Detect which cell encompasses the target text, then output its (X, Y) center coordinate. 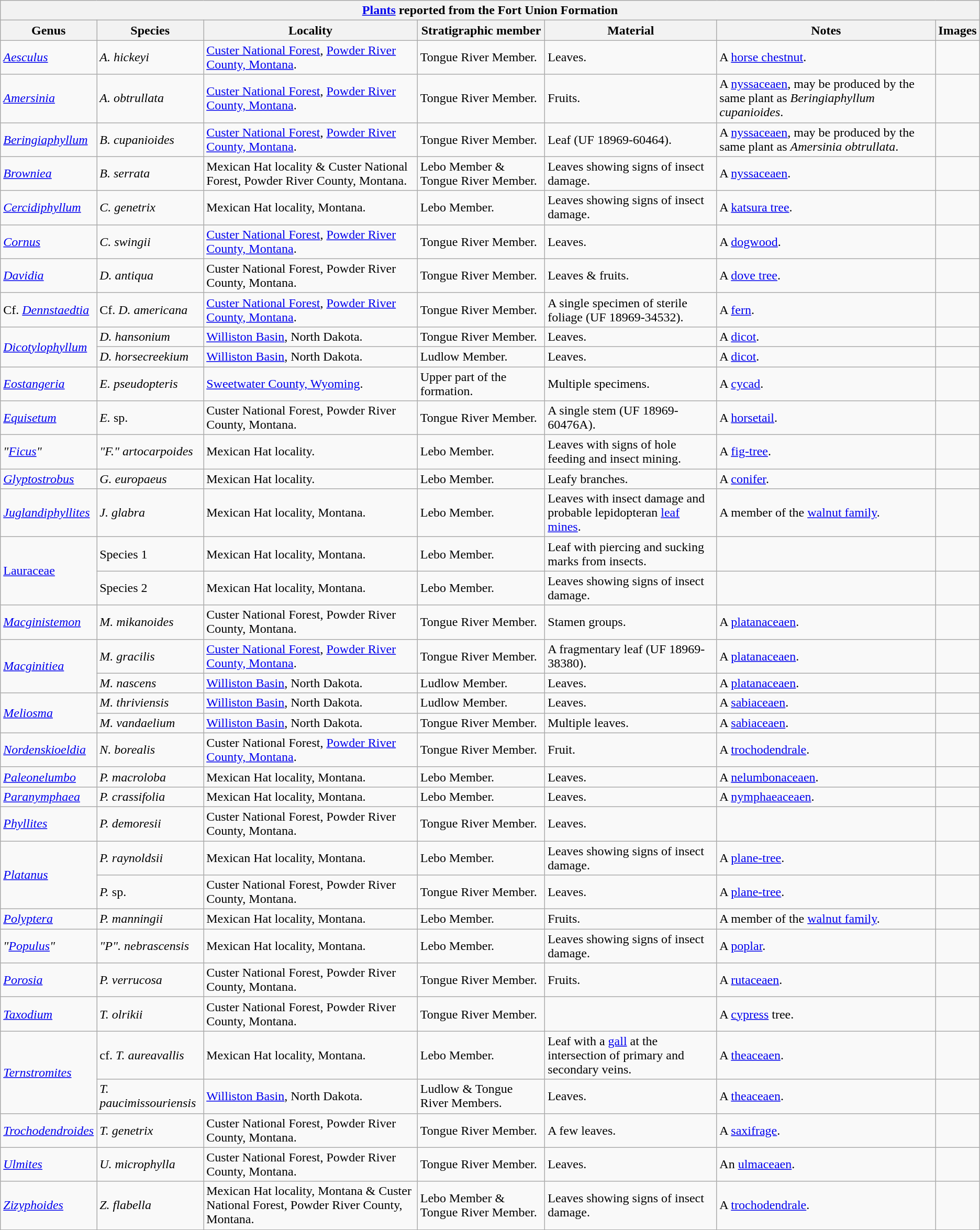
Notes (826, 30)
M. thriviensis (150, 703)
T. genetrix (150, 1131)
Ulmites (49, 1164)
Genus (49, 30)
Upper part of the formation. (481, 383)
B. cupanioides (150, 139)
P. crassifolia (150, 797)
P. raynoldsii (150, 857)
C. genetrix (150, 207)
Macginistemon (49, 622)
Dicotylophyllum (49, 346)
Stratigraphic member (481, 30)
A nymphaeaceaen. (826, 797)
Cornus (49, 242)
P. sp. (150, 892)
A saxifrage. (826, 1131)
D. hansonium (150, 337)
D. horsecreekium (150, 356)
E. pseudopteris (150, 383)
Sweetwater County, Wyoming. (311, 383)
Leaves with insect damage and probable lepidopteran leaf mines. (631, 513)
An ulmaceaen. (826, 1164)
P. demoresii (150, 824)
Zizyphoides (49, 1205)
Plants reported from the Fort Union Formation (490, 10)
C. swingii (150, 242)
A conifer. (826, 479)
Material (631, 30)
Davidia (49, 275)
G. europaeus (150, 479)
M. mikanoides (150, 622)
M. vandaelium (150, 723)
Species 1 (150, 554)
Ludlow & Tongue River Members. (481, 1096)
E. sp. (150, 418)
A single specimen of sterile foliage (UF 18969-34532). (631, 310)
A cypress tree. (826, 1014)
Paleonelumbo (49, 777)
Equisetum (49, 418)
P. manningii (150, 919)
D. antiqua (150, 275)
Porosia (49, 980)
A dove tree. (826, 275)
T. paucimissouriensis (150, 1096)
Glyptostrobus (49, 479)
U. microphylla (150, 1164)
"Ficus" (49, 452)
Cercidiphyllum (49, 207)
A nyssaceaen, may be produced by the same plant as Amersinia obtrullata. (826, 139)
A katsura tree. (826, 207)
T. olrikii (150, 1014)
Locality (311, 30)
A nyssaceaen. (826, 174)
Ternstromites (49, 1072)
Beringiaphyllum (49, 139)
Taxodium (49, 1014)
A horsetail. (826, 418)
Nordenskioeldia (49, 750)
Z. flabella (150, 1205)
Leaves & fruits. (631, 275)
Multiple leaves. (631, 723)
Juglandiphyllites (49, 513)
A cycad. (826, 383)
A horse chestnut. (826, 58)
Paranymphaea (49, 797)
"Populus" (49, 946)
Leaf with a gall at the intersection of primary and secondary veins. (631, 1055)
"P". nebrascensis (150, 946)
Multiple specimens. (631, 383)
A. hickeyi (150, 58)
Browniea (49, 174)
A. obtrullata (150, 98)
Leaf (UF 18969-60464). (631, 139)
A rutaceaen. (826, 980)
Mexican Hat locality & Custer National Forest, Powder River County, Montana. (311, 174)
Stamen groups. (631, 622)
Leaf with piercing and sucking marks from insects. (631, 554)
Leaves with signs of hole feeding and insect mining. (631, 452)
Macginitiea (49, 666)
J. glabra (150, 513)
Images (957, 30)
Species 2 (150, 588)
Aesculus (49, 58)
A fragmentary leaf (UF 18969-38380). (631, 656)
P. verrucosa (150, 980)
B. serrata (150, 174)
M. gracilis (150, 656)
A nelumbonaceaen. (826, 777)
Eostangeria (49, 383)
A dogwood. (826, 242)
A few leaves. (631, 1131)
Phyllites (49, 824)
P. macroloba (150, 777)
Cf. D. americana (150, 310)
Fruit. (631, 750)
Mexican Hat locality, Montana & Custer National Forest, Powder River County, Montana. (311, 1205)
Lauraceae (49, 571)
A single stem (UF 18969-60476A). (631, 418)
Meliosma (49, 713)
Platanus (49, 875)
A nyssaceaen, may be produced by the same plant as Beringiaphyllum cupanioides. (826, 98)
Species (150, 30)
N. borealis (150, 750)
Cf. Dennstaedtia (49, 310)
"F." artocarpoides (150, 452)
A fig-tree. (826, 452)
Trochodendroides (49, 1131)
Leafy branches. (631, 479)
Amersinia (49, 98)
Polyptera (49, 919)
A fern. (826, 310)
M. nascens (150, 683)
A poplar. (826, 946)
cf. T. aureavallis (150, 1055)
